Return the [x, y] coordinate for the center point of the cell that contains the specified text.  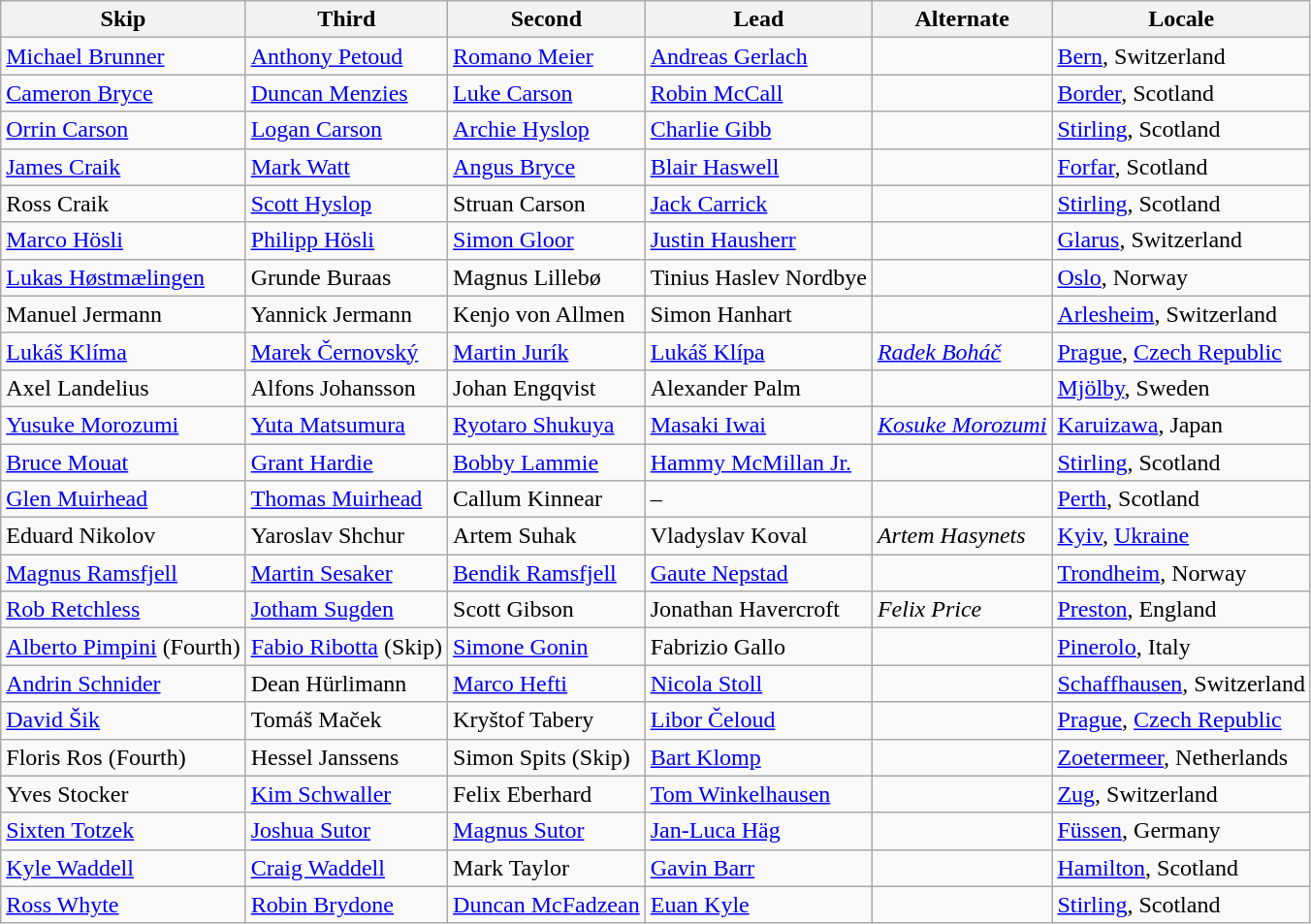
Hessel Janssens [346, 757]
Martin Sesaker [346, 573]
Kyiv, Ukraine [1181, 536]
Yaroslav Shchur [346, 536]
Duncan McFadzean [547, 905]
Robin McCall [758, 93]
Tom Winkelhausen [758, 794]
Yannick Jermann [346, 314]
Ryotaro Shukuya [547, 425]
Simon Hanhart [758, 314]
Gaute Nepstad [758, 573]
Karuizawa, Japan [1181, 425]
Marek Černovský [346, 351]
Simone Gonin [547, 647]
Manuel Jermann [123, 314]
Orrin Carson [123, 130]
Zoetermeer, Netherlands [1181, 757]
Alexander Palm [758, 388]
Artem Hasynets [962, 536]
Kosuke Morozumi [962, 425]
Nicola Stoll [758, 684]
Kryštof Tabery [547, 720]
Michael Brunner [123, 56]
Anthony Petoud [346, 56]
Skip [123, 19]
Arlesheim, Switzerland [1181, 314]
Romano Meier [547, 56]
Glarus, Switzerland [1181, 240]
Artem Suhak [547, 536]
Jotham Sugden [346, 610]
Lukas Høstmælingen [123, 277]
Blair Haswell [758, 167]
Martin Jurík [547, 351]
Jan-Luca Häg [758, 831]
Felix Eberhard [547, 794]
Thomas Muirhead [346, 499]
Struan Carson [547, 204]
Andreas Gerlach [758, 56]
Axel Landelius [123, 388]
Grunde Buraas [346, 277]
Duncan Menzies [346, 93]
Lukáš Klípa [758, 351]
Kyle Waddell [123, 868]
Hamilton, Scotland [1181, 868]
Hammy McMillan Jr. [758, 462]
Jack Carrick [758, 204]
Lukáš Klíma [123, 351]
Callum Kinnear [547, 499]
Cameron Bryce [123, 93]
Floris Ros (Fourth) [123, 757]
Fabrizio Gallo [758, 647]
Magnus Ramsfjell [123, 573]
Perth, Scotland [1181, 499]
Gavin Barr [758, 868]
Eduard Nikolov [123, 536]
Bart Klomp [758, 757]
Logan Carson [346, 130]
Second [547, 19]
Justin Hausherr [758, 240]
Alberto Pimpini (Fourth) [123, 647]
Masaki Iwai [758, 425]
– [758, 499]
Border, Scotland [1181, 93]
Scott Gibson [547, 610]
Glen Muirhead [123, 499]
Tomáš Maček [346, 720]
Magnus Sutor [547, 831]
Kim Schwaller [346, 794]
Simon Gloor [547, 240]
Grant Hardie [346, 462]
Schaffhausen, Switzerland [1181, 684]
Craig Waddell [346, 868]
Felix Price [962, 610]
Lead [758, 19]
Angus Bryce [547, 167]
Füssen, Germany [1181, 831]
Bobby Lammie [547, 462]
Vladyslav Koval [758, 536]
Andrin Schnider [123, 684]
Locale [1181, 19]
Mark Watt [346, 167]
Preston, England [1181, 610]
Radek Boháč [962, 351]
Alternate [962, 19]
Yves Stocker [123, 794]
Simon Spits (Skip) [547, 757]
Jonathan Havercroft [758, 610]
Rob Retchless [123, 610]
Third [346, 19]
Dean Hürlimann [346, 684]
Zug, Switzerland [1181, 794]
Charlie Gibb [758, 130]
Archie Hyslop [547, 130]
Sixten Totzek [123, 831]
Forfar, Scotland [1181, 167]
Mjölby, Sweden [1181, 388]
Bruce Mouat [123, 462]
Magnus Lillebø [547, 277]
Yuta Matsumura [346, 425]
Luke Carson [547, 93]
Marco Hösli [123, 240]
Pinerolo, Italy [1181, 647]
Mark Taylor [547, 868]
Alfons Johansson [346, 388]
Philipp Hösli [346, 240]
Marco Hefti [547, 684]
Bendik Ramsfjell [547, 573]
Ross Whyte [123, 905]
Tinius Haslev Nordbye [758, 277]
James Craik [123, 167]
Fabio Ribotta (Skip) [346, 647]
Trondheim, Norway [1181, 573]
Scott Hyslop [346, 204]
Euan Kyle [758, 905]
Kenjo von Allmen [547, 314]
Libor Čeloud [758, 720]
Robin Brydone [346, 905]
Joshua Sutor [346, 831]
Ross Craik [123, 204]
Bern, Switzerland [1181, 56]
David Šik [123, 720]
Yusuke Morozumi [123, 425]
Johan Engqvist [547, 388]
Oslo, Norway [1181, 277]
